Scan for the cell matching the given text and deliver its [X, Y] coordinate at center. 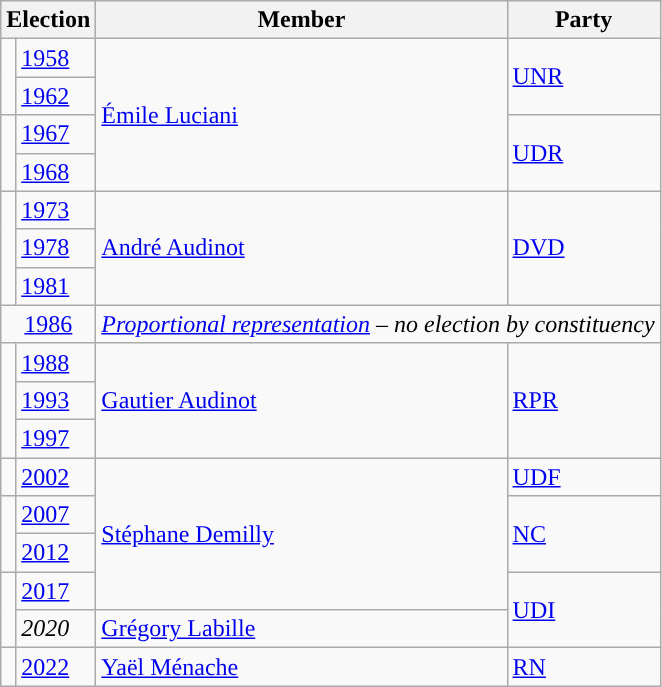
1978 [56, 248]
1958 [56, 58]
UDI [584, 610]
Émile Luciani [302, 115]
1993 [56, 400]
UDF [584, 477]
Proportional representation – no election by constituency [378, 324]
1973 [56, 210]
NC [584, 534]
Yaël Ménache [302, 667]
2022 [56, 667]
Election [48, 20]
Member [302, 20]
1968 [56, 172]
Grégory Labille [302, 629]
2017 [56, 591]
Gautier Audinot [302, 400]
UNR [584, 77]
1986 [48, 324]
1967 [56, 134]
Stéphane Demilly [302, 534]
UDR [584, 153]
RN [584, 667]
1997 [56, 438]
1981 [56, 286]
2002 [56, 477]
RPR [584, 400]
1962 [56, 96]
2007 [56, 515]
André Audinot [302, 248]
2012 [56, 553]
DVD [584, 248]
1988 [56, 362]
Party [584, 20]
2020 [56, 629]
